Pinpoint the cell where the given text exists, returning its [X, Y] midpoint coordinate. 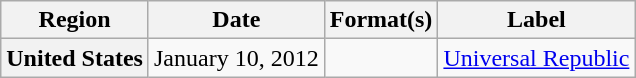
Label [536, 20]
Region [75, 20]
Format(s) [381, 20]
Date [236, 20]
January 10, 2012 [236, 58]
United States [75, 58]
Universal Republic [536, 58]
